Search for the cell housing the specified text and yield its [x, y] center coordinate. 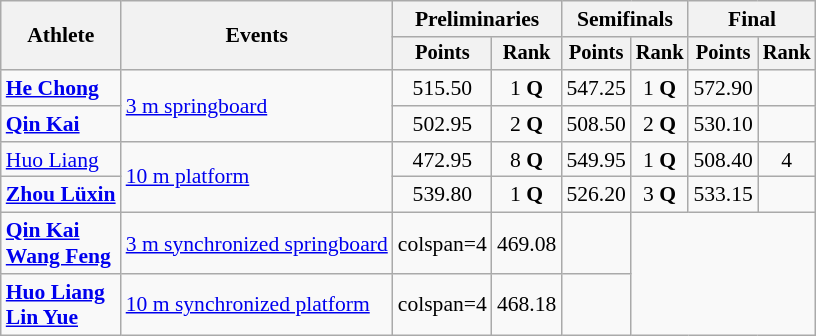
508.40 [722, 160]
4 [787, 160]
Qin KaiWang Feng [61, 244]
10 m platform [257, 178]
469.08 [526, 244]
472.95 [442, 160]
Qin Kai [61, 124]
Semifinals [624, 19]
468.18 [526, 304]
Athlete [61, 36]
533.15 [722, 195]
530.10 [722, 124]
508.50 [596, 124]
547.25 [596, 88]
Events [257, 36]
3 m synchronized springboard [257, 244]
3 Q [660, 195]
10 m synchronized platform [257, 304]
549.95 [596, 160]
Zhou Lüxin [61, 195]
Final [752, 19]
8 Q [526, 160]
Huo LiangLin Yue [61, 304]
526.20 [596, 195]
572.90 [722, 88]
515.50 [442, 88]
Huo Liang [61, 160]
Preliminaries [478, 19]
He Chong [61, 88]
3 m springboard [257, 106]
539.80 [442, 195]
502.95 [442, 124]
